Search for the cell housing the specified text and yield its [X, Y] center coordinate. 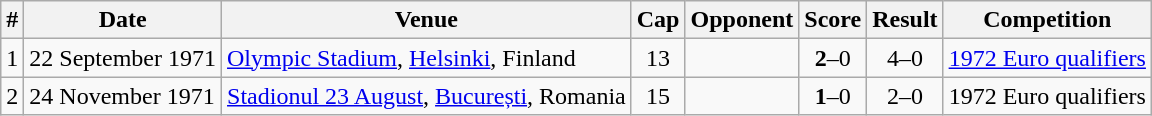
Olympic Stadium, Helsinki, Finland [427, 58]
22 September 1971 [123, 58]
2 [12, 96]
15 [658, 96]
Result [905, 20]
Competition [1047, 20]
Venue [427, 20]
24 November 1971 [123, 96]
1 [12, 58]
Opponent [742, 20]
# [12, 20]
Date [123, 20]
1–0 [833, 96]
13 [658, 58]
Score [833, 20]
Cap [658, 20]
4–0 [905, 58]
Stadionul 23 August, București, Romania [427, 96]
